For the text-containing cell, return its midpoint in (x, y) coordinate format. 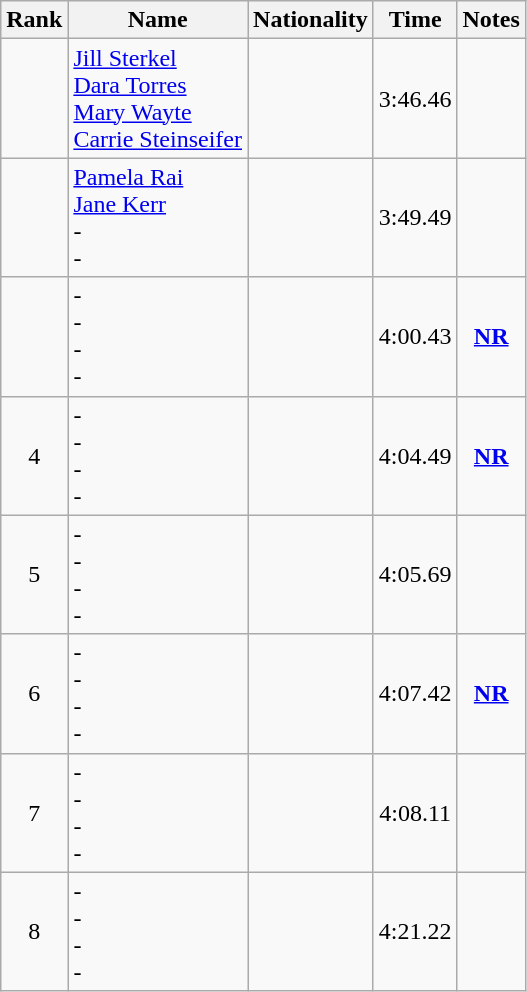
7 (34, 812)
Jill Sterkel Dara Torres Mary Wayte Carrie Steinseifer (158, 98)
Notes (491, 20)
3:46.46 (415, 98)
5 (34, 574)
4 (34, 456)
6 (34, 694)
4:07.42 (415, 694)
4:08.11 (415, 812)
4:04.49 (415, 456)
Pamela Rai Jane Kerr - - (158, 218)
8 (34, 932)
Name (158, 20)
Time (415, 20)
4:21.22 (415, 932)
Nationality (311, 20)
4:05.69 (415, 574)
Rank (34, 20)
4:00.43 (415, 336)
3:49.49 (415, 218)
